Capture the cell that displays the provided text and extract its (x, y) central coordinate. 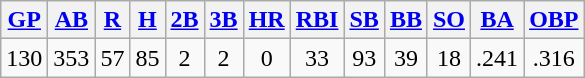
SO (448, 20)
2B (184, 20)
R (112, 20)
0 (266, 58)
18 (448, 58)
HR (266, 20)
.316 (554, 58)
GP (24, 20)
OBP (554, 20)
H (148, 20)
BB (406, 20)
39 (406, 58)
.241 (498, 58)
3B (224, 20)
BA (498, 20)
RBI (317, 20)
353 (72, 58)
SB (364, 20)
85 (148, 58)
130 (24, 58)
93 (364, 58)
AB (72, 20)
33 (317, 58)
57 (112, 58)
